Determine the (x, y) coordinate at the center of the cell enclosing the given text.  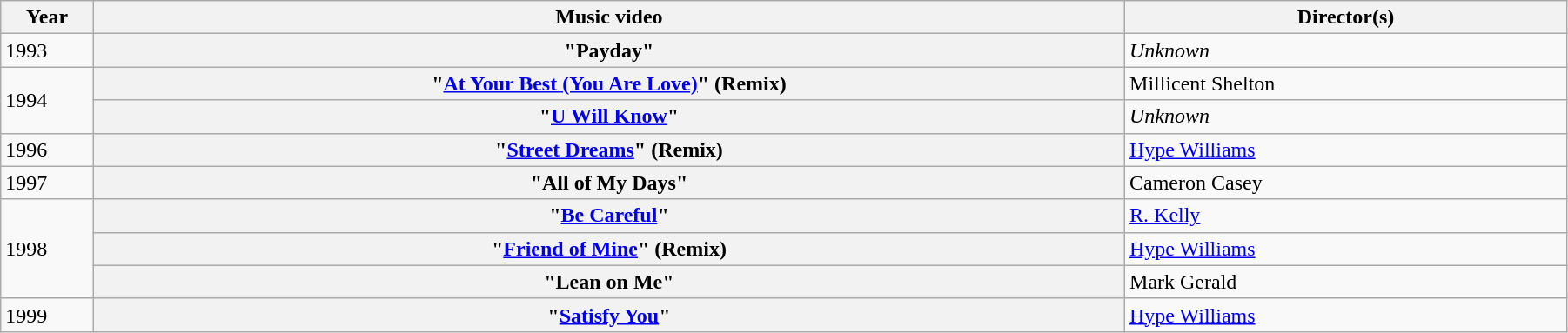
"Lean on Me" (609, 282)
Year (47, 17)
Cameron Casey (1346, 183)
1993 (47, 50)
"Street Dreams" (Remix) (609, 150)
R. Kelly (1346, 216)
1999 (47, 315)
"Be Careful" (609, 216)
"Payday" (609, 50)
"U Will Know" (609, 117)
"At Your Best (You Are Love)" (Remix) (609, 83)
Millicent Shelton (1346, 83)
"Friend of Mine" (Remix) (609, 249)
1997 (47, 183)
1998 (47, 249)
Director(s) (1346, 17)
"Satisfy You" (609, 315)
1996 (47, 150)
Music video (609, 17)
Mark Gerald (1346, 282)
"All of My Days" (609, 183)
1994 (47, 100)
